Identify which cell holds the provided text, then report its [X, Y] central coordinate. 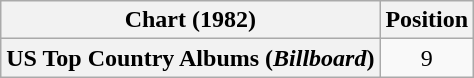
Position [427, 20]
US Top Country Albums (Billboard) [190, 58]
9 [427, 58]
Chart (1982) [190, 20]
